For the text-containing cell, return its midpoint in (x, y) coordinate format. 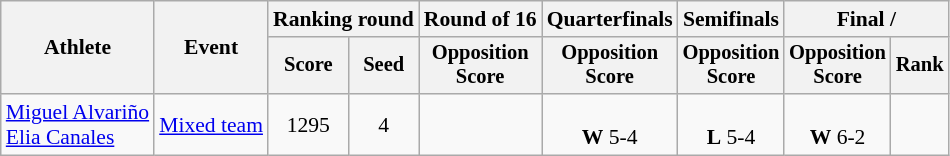
W 6-2 (838, 124)
1295 (308, 124)
Athlete (78, 48)
Event (211, 48)
Rank (920, 66)
Ranking round (344, 19)
Final / (866, 19)
Round of 16 (480, 19)
4 (384, 124)
L 5-4 (732, 124)
Semifinals (732, 19)
Miguel AlvariñoElia Canales (78, 124)
W 5-4 (610, 124)
Score (308, 66)
Mixed team (211, 124)
Seed (384, 66)
Quarterfinals (610, 19)
